Output the [X, Y] coordinate of the center of the cell containing the given text.  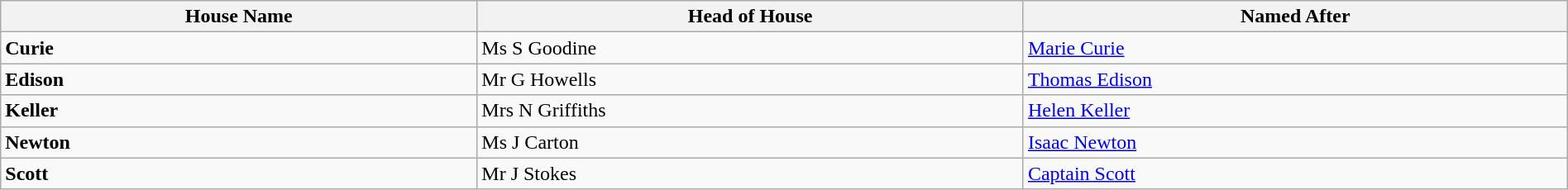
Captain Scott [1295, 173]
Mr J Stokes [751, 173]
Keller [239, 111]
Ms J Carton [751, 142]
Mrs N Griffiths [751, 111]
Thomas Edison [1295, 79]
Helen Keller [1295, 111]
Marie Curie [1295, 48]
Newton [239, 142]
Scott [239, 173]
Named After [1295, 17]
Edison [239, 79]
Ms S Goodine [751, 48]
House Name [239, 17]
Isaac Newton [1295, 142]
Curie [239, 48]
Head of House [751, 17]
Mr G Howells [751, 79]
